Capture the cell that displays the provided text and extract its (X, Y) central coordinate. 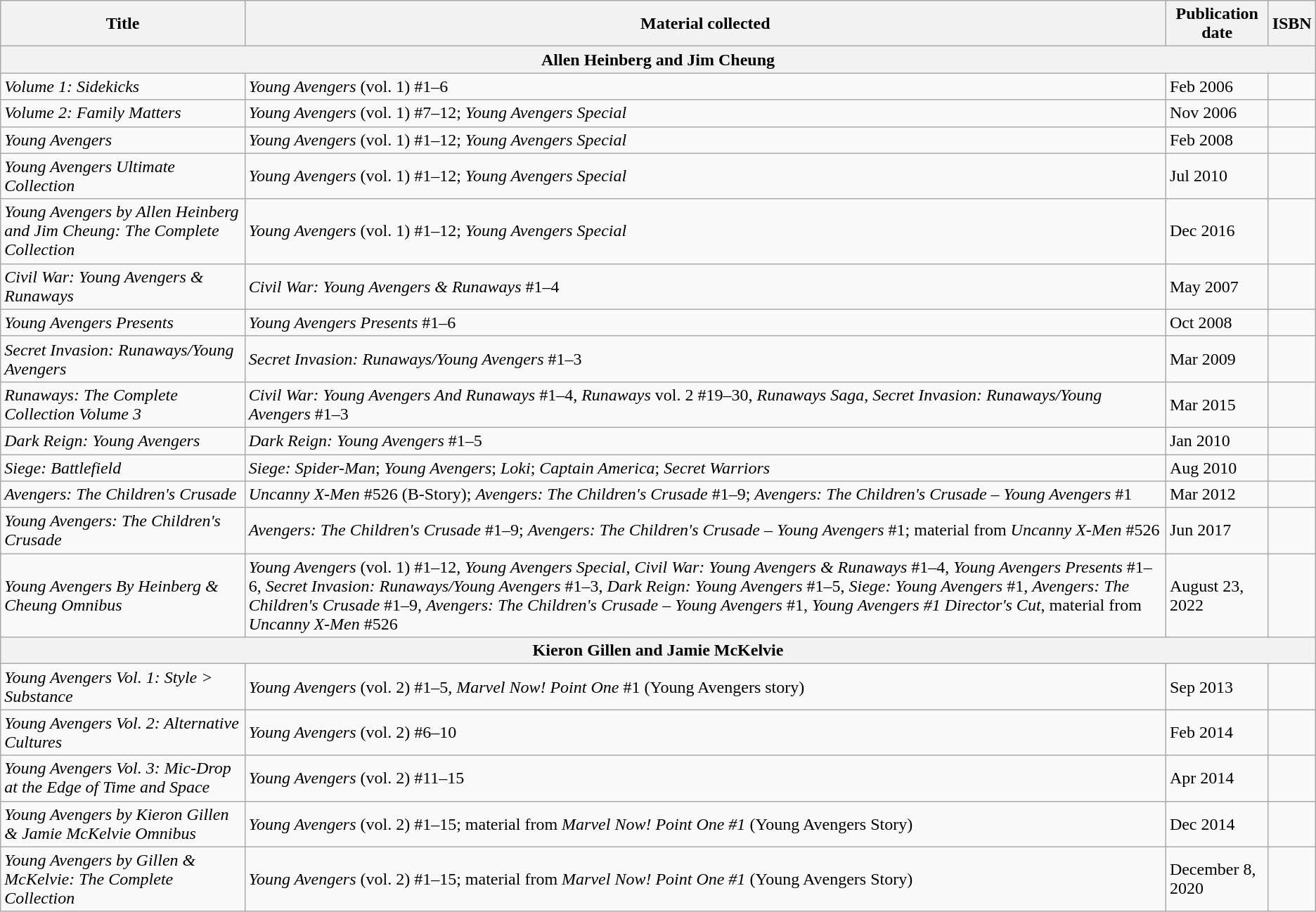
Young Avengers by Kieron Gillen & Jamie McKelvie Omnibus (123, 823)
Young Avengers Vol. 2: Alternative Cultures (123, 732)
Jul 2010 (1217, 176)
Young Avengers (vol. 1) #7–12; Young Avengers Special (705, 113)
Apr 2014 (1217, 779)
Uncanny X-Men #526 (B-Story); Avengers: The Children's Crusade #1–9; Avengers: The Children's Crusade – Young Avengers #1 (705, 495)
Secret Invasion: Runaways/Young Avengers #1–3 (705, 358)
Young Avengers (vol. 1) #1–6 (705, 86)
Avengers: The Children's Crusade #1–9; Avengers: The Children's Crusade – Young Avengers #1; material from Uncanny X-Men #526 (705, 531)
Jan 2010 (1217, 441)
Civil War: Young Avengers And Runaways #1–4, Runaways vol. 2 #19–30, Runaways Saga, Secret Invasion: Runaways/Young Avengers #1–3 (705, 405)
Young Avengers Vol. 1: Style > Substance (123, 687)
Feb 2008 (1217, 140)
Mar 2009 (1217, 358)
Dec 2016 (1217, 231)
Secret Invasion: Runaways/Young Avengers (123, 358)
Young Avengers by Allen Heinberg and Jim Cheung: The Complete Collection (123, 231)
Mar 2012 (1217, 495)
Feb 2014 (1217, 732)
Young Avengers Vol. 3: Mic-Drop at the Edge of Time and Space (123, 779)
Young Avengers Presents (123, 323)
Siege: Battlefield (123, 467)
Young Avengers (123, 140)
Oct 2008 (1217, 323)
Dec 2014 (1217, 823)
Publication date (1217, 24)
May 2007 (1217, 287)
Volume 1: Sidekicks (123, 86)
Aug 2010 (1217, 467)
Material collected (705, 24)
Nov 2006 (1217, 113)
December 8, 2020 (1217, 879)
Young Avengers (vol. 2) #6–10 (705, 732)
Kieron Gillen and Jamie McKelvie (658, 651)
Siege: Spider-Man; Young Avengers; Loki; Captain America; Secret Warriors (705, 467)
Jun 2017 (1217, 531)
Volume 2: Family Matters (123, 113)
ISBN (1292, 24)
Sep 2013 (1217, 687)
August 23, 2022 (1217, 596)
Civil War: Young Avengers & Runaways #1–4 (705, 287)
Allen Heinberg and Jim Cheung (658, 60)
Mar 2015 (1217, 405)
Young Avengers (vol. 2) #1–5, Marvel Now! Point One #1 (Young Avengers story) (705, 687)
Young Avengers by Gillen & McKelvie: The Complete Collection (123, 879)
Avengers: The Children's Crusade (123, 495)
Young Avengers By Heinberg & Cheung Omnibus (123, 596)
Civil War: Young Avengers & Runaways (123, 287)
Title (123, 24)
Runaways: The Complete Collection Volume 3 (123, 405)
Young Avengers: The Children's Crusade (123, 531)
Young Avengers Presents #1–6 (705, 323)
Dark Reign: Young Avengers #1–5 (705, 441)
Feb 2006 (1217, 86)
Young Avengers (vol. 2) #11–15 (705, 779)
Dark Reign: Young Avengers (123, 441)
Young Avengers Ultimate Collection (123, 176)
